For the text-containing cell, return its midpoint in (x, y) coordinate format. 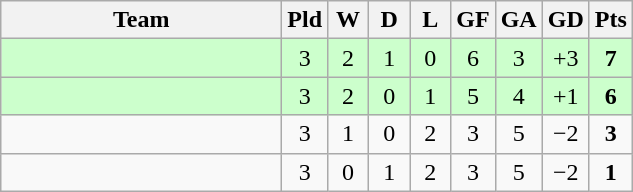
4 (518, 96)
L (430, 20)
+3 (566, 58)
Team (142, 20)
W (348, 20)
Pld (305, 20)
Pts (610, 20)
GF (473, 20)
7 (610, 58)
GA (518, 20)
+1 (566, 96)
GD (566, 20)
D (390, 20)
